Search for the cell housing the specified text and yield its [X, Y] center coordinate. 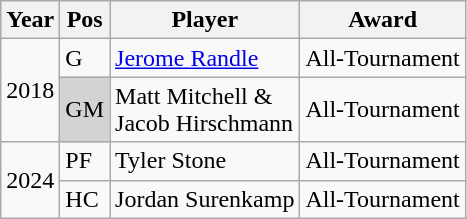
2024 [30, 180]
2018 [30, 90]
Tyler Stone [205, 161]
G [85, 58]
Player [205, 20]
Matt Mitchell &Jacob Hirschmann [205, 110]
GM [85, 110]
Jordan Surenkamp [205, 199]
HC [85, 199]
Jerome Randle [205, 58]
Award [382, 20]
Pos [85, 20]
Year [30, 20]
PF [85, 161]
